Locate the cell with the specified text and output its (x, y) center coordinate. 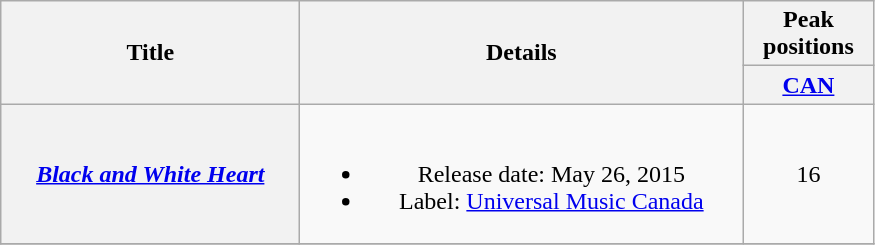
CAN (808, 85)
Release date: May 26, 2015Label: Universal Music Canada (522, 174)
16 (808, 174)
Title (150, 52)
Details (522, 52)
Black and White Heart (150, 174)
Peak positions (808, 34)
